Determine the (X, Y) coordinate at the center of the cell enclosing the given text.  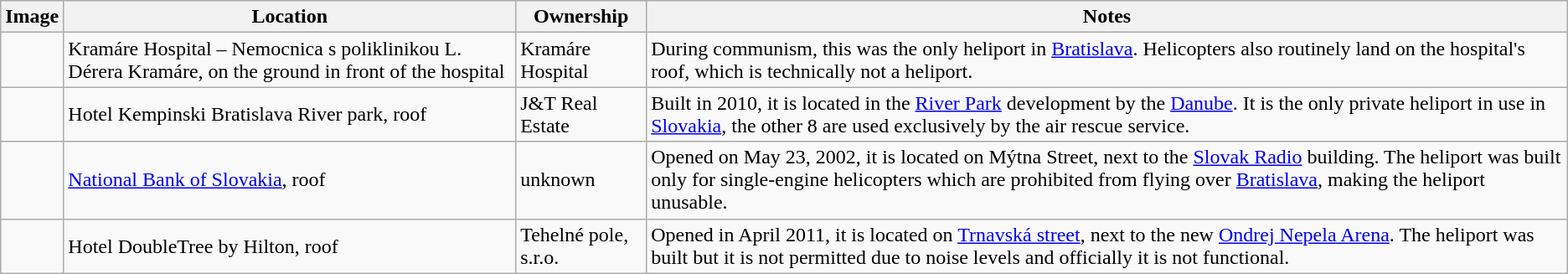
Hotel Kempinski Bratislava River park, roof (290, 114)
Ownership (581, 17)
Tehelné pole, s.r.o. (581, 246)
Kramáre Hospital – Nemocnica s poliklinikou L. Dérera Kramáre, on the ground in front of the hospital (290, 60)
National Bank of Slovakia, roof (290, 180)
unknown (581, 180)
J&T Real Estate (581, 114)
Image (32, 17)
Kramáre Hospital (581, 60)
Hotel DoubleTree by Hilton, roof (290, 246)
Location (290, 17)
Notes (1107, 17)
